Find where the given text appears and provide that cell's center as (x, y) coordinate. 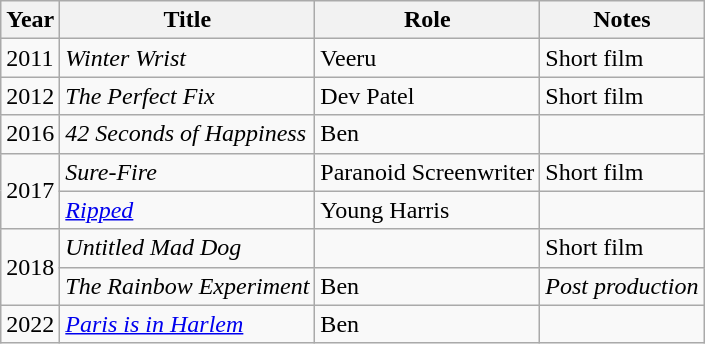
Year (30, 20)
2016 (30, 134)
Notes (622, 20)
42 Seconds of Happiness (188, 134)
Ripped (188, 210)
2011 (30, 58)
Role (428, 20)
Post production (622, 286)
Young Harris (428, 210)
2018 (30, 267)
Sure-Fire (188, 172)
The Perfect Fix (188, 96)
Untitled Mad Dog (188, 248)
Dev Patel (428, 96)
Paris is in Harlem (188, 324)
Title (188, 20)
Veeru (428, 58)
The Rainbow Experiment (188, 286)
Winter Wrist (188, 58)
2022 (30, 324)
2012 (30, 96)
Paranoid Screenwriter (428, 172)
2017 (30, 191)
